Return the [x, y] coordinate for the center point of the cell that contains the specified text.  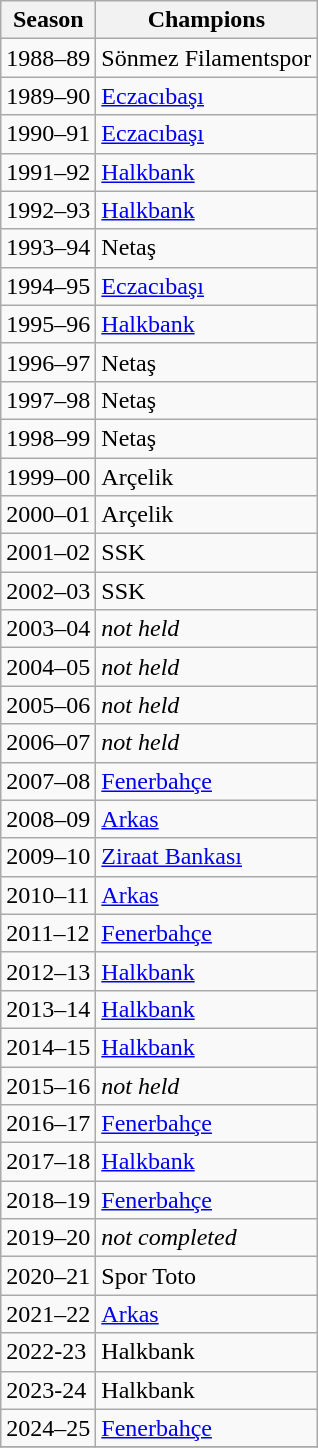
2022-23 [48, 1352]
2008–09 [48, 819]
2005–06 [48, 705]
Sönmez Filamentspor [206, 58]
2016–17 [48, 1124]
1994–95 [48, 286]
2023-24 [48, 1390]
1991–92 [48, 172]
2004–05 [48, 667]
Spor Toto [206, 1276]
1990–91 [48, 134]
2021–22 [48, 1314]
1998–99 [48, 438]
2020–21 [48, 1276]
2019–20 [48, 1238]
1993–94 [48, 248]
1995–96 [48, 324]
Season [48, 20]
2007–08 [48, 781]
1988–89 [48, 58]
2018–19 [48, 1200]
2006–07 [48, 743]
2003–04 [48, 629]
1992–93 [48, 210]
2013–14 [48, 1009]
2012–13 [48, 971]
Ziraat Bankası [206, 857]
not completed [206, 1238]
2002–03 [48, 591]
1989–90 [48, 96]
1999–00 [48, 477]
1996–97 [48, 362]
2014–15 [48, 1047]
1997–98 [48, 400]
2009–10 [48, 857]
2011–12 [48, 933]
2024–25 [48, 1428]
2000–01 [48, 515]
2001–02 [48, 553]
Champions [206, 20]
2010–11 [48, 895]
2015–16 [48, 1085]
2017–18 [48, 1162]
